For the text-containing cell, return its midpoint in (x, y) coordinate format. 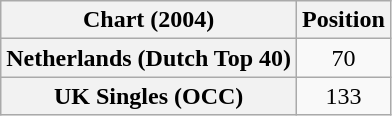
Chart (2004) (149, 20)
Netherlands (Dutch Top 40) (149, 58)
133 (344, 96)
UK Singles (OCC) (149, 96)
70 (344, 58)
Position (344, 20)
